Output the (x, y) coordinate of the center of the cell containing the given text.  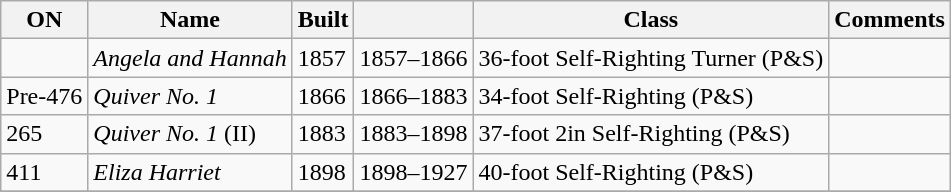
1883–1898 (414, 134)
1866 (323, 96)
Angela and Hannah (190, 58)
34-foot Self-Righting (P&S) (651, 96)
Name (190, 20)
1883 (323, 134)
Quiver No. 1 (II) (190, 134)
Quiver No. 1 (190, 96)
1898 (323, 172)
1857–1866 (414, 58)
40-foot Self-Righting (P&S) (651, 172)
Built (323, 20)
1857 (323, 58)
Comments (890, 20)
Eliza Harriet (190, 172)
411 (44, 172)
1866–1883 (414, 96)
37-foot 2in Self-Righting (P&S) (651, 134)
Pre-476 (44, 96)
36-foot Self-Righting Turner (P&S) (651, 58)
Class (651, 20)
ON (44, 20)
1898–1927 (414, 172)
265 (44, 134)
